Return the [x, y] coordinate for the center point of the cell that contains the specified text.  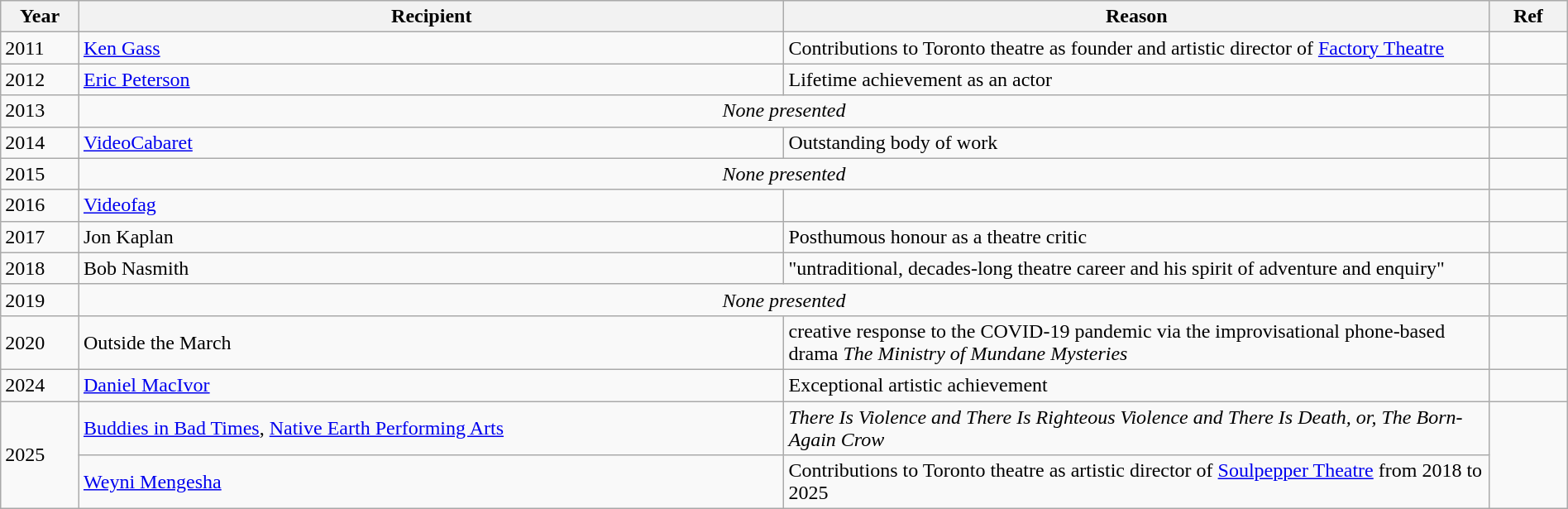
Lifetime achievement as an actor [1136, 79]
Eric Peterson [432, 79]
Contributions to Toronto theatre as founder and artistic director of Factory Theatre [1136, 48]
Posthumous honour as a theatre critic [1136, 237]
Reason [1136, 17]
2015 [40, 174]
2014 [40, 142]
Exceptional artistic achievement [1136, 385]
2020 [40, 343]
Buddies in Bad Times, Native Earth Performing Arts [432, 427]
Bob Nasmith [432, 268]
2011 [40, 48]
Jon Kaplan [432, 237]
2018 [40, 268]
Recipient [432, 17]
Ken Gass [432, 48]
2016 [40, 205]
creative response to the COVID-19 pandemic via the improvisational phone-based drama The Ministry of Mundane Mysteries [1136, 343]
2019 [40, 300]
Ref [1528, 17]
2013 [40, 111]
There Is Violence and There Is Righteous Violence and There Is Death, or, The Born-Again Crow [1136, 427]
2025 [40, 454]
Outside the March [432, 343]
Year [40, 17]
2024 [40, 385]
2017 [40, 237]
2012 [40, 79]
Videofag [432, 205]
Weyni Mengesha [432, 482]
VideoCabaret [432, 142]
"untraditional, decades-long theatre career and his spirit of adventure and enquiry" [1136, 268]
Daniel MacIvor [432, 385]
Outstanding body of work [1136, 142]
Contributions to Toronto theatre as artistic director of Soulpepper Theatre from 2018 to 2025 [1136, 482]
